Locate the cell with the specified text and output its (x, y) center coordinate. 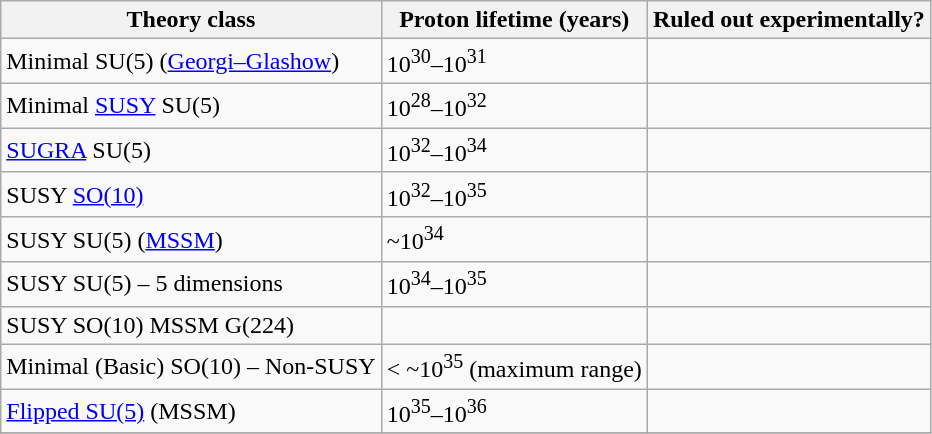
Minimal SU(5) (Georgi–Glashow) (191, 62)
SUGRA SU(5) (191, 150)
1032–1034 (514, 150)
Flipped SU(5) (MSSM) (191, 412)
SUSY SO(10) MSSM G(224) (191, 325)
SUSY SU(5) – 5 dimensions (191, 284)
Proton lifetime (years) (514, 20)
SUSY SO(10) (191, 194)
Minimal SUSY SU(5) (191, 106)
Theory class (191, 20)
1035–1036 (514, 412)
< ~1035 (maximum range) (514, 366)
1032–1035 (514, 194)
~1034 (514, 240)
Ruled out experimentally? (788, 20)
1028–1032 (514, 106)
Minimal (Basic) SO(10) – Non-SUSY (191, 366)
SUSY SU(5) (MSSM) (191, 240)
1030–1031 (514, 62)
1034–1035 (514, 284)
